Find where the given text appears and provide that cell's center as [x, y] coordinate. 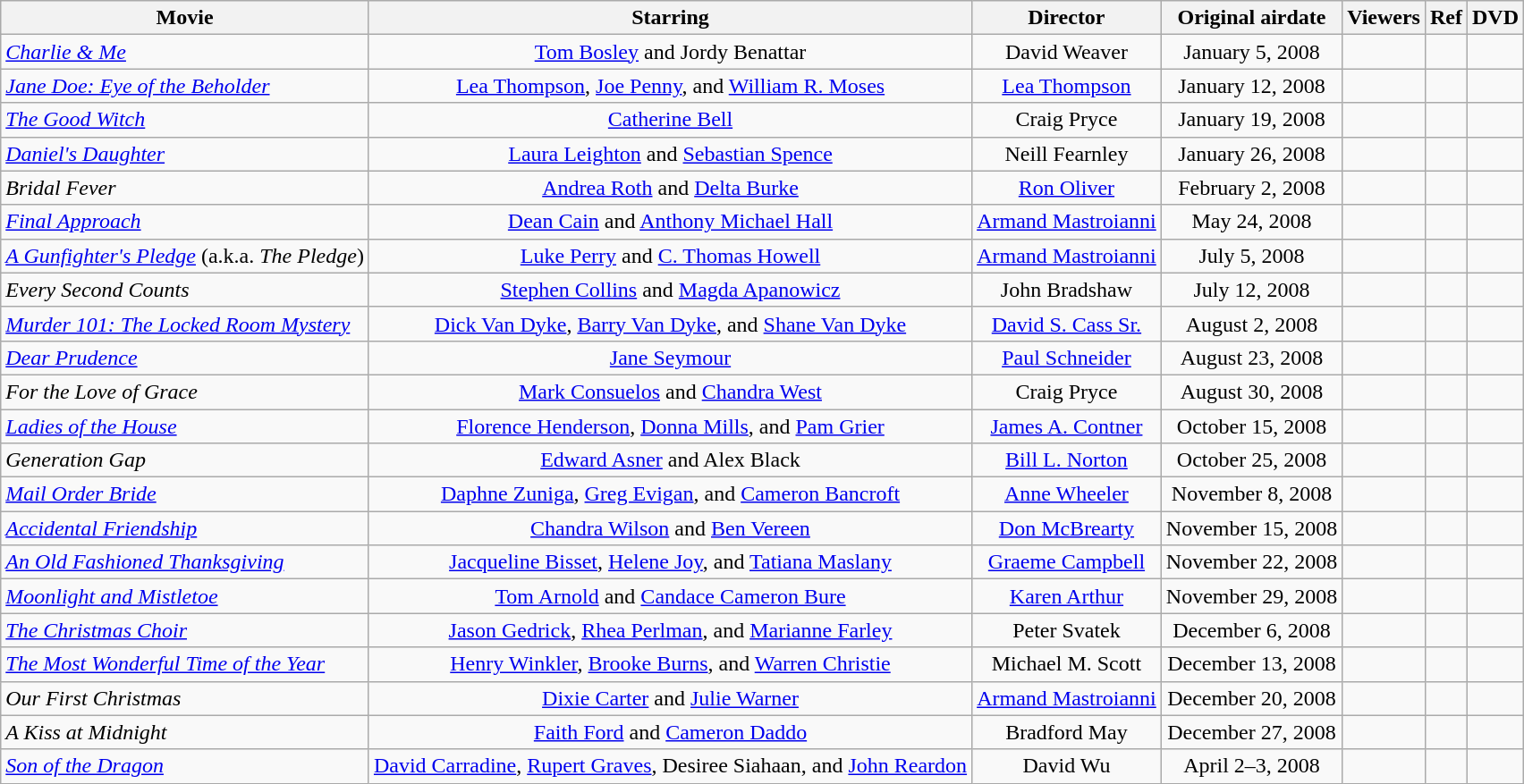
May 24, 2008 [1251, 222]
John Bradshaw [1067, 290]
Anne Wheeler [1067, 494]
Luke Perry and C. Thomas Howell [670, 256]
Lea Thompson [1067, 86]
October 15, 2008 [1251, 426]
October 25, 2008 [1251, 460]
December 6, 2008 [1251, 630]
Tom Bosley and Jordy Benattar [670, 52]
Catherine Bell [670, 120]
Karen Arthur [1067, 596]
Stephen Collins and Magda Apanowicz [670, 290]
Daniel's Daughter [185, 154]
January 5, 2008 [1251, 52]
Peter Svatek [1067, 630]
Bradford May [1067, 732]
Movie [185, 18]
January 12, 2008 [1251, 86]
December 13, 2008 [1251, 664]
December 27, 2008 [1251, 732]
Paul Schneider [1067, 358]
Edward Asner and Alex Black [670, 460]
Ron Oliver [1067, 188]
The Christmas Choir [185, 630]
November 22, 2008 [1251, 562]
July 12, 2008 [1251, 290]
David Weaver [1067, 52]
Our First Christmas [185, 698]
The Good Witch [185, 120]
Neill Fearnley [1067, 154]
Moonlight and Mistletoe [185, 596]
Jason Gedrick, Rhea Perlman, and Marianne Farley [670, 630]
Don McBrearty [1067, 528]
DVD [1495, 18]
Bridal Fever [185, 188]
Generation Gap [185, 460]
Henry Winkler, Brooke Burns, and Warren Christie [670, 664]
November 15, 2008 [1251, 528]
A Kiss at Midnight [185, 732]
Accidental Friendship [185, 528]
David S. Cass Sr. [1067, 324]
Dear Prudence [185, 358]
November 8, 2008 [1251, 494]
Michael M. Scott [1067, 664]
Laura Leighton and Sebastian Spence [670, 154]
August 30, 2008 [1251, 392]
Murder 101: The Locked Room Mystery [185, 324]
Ladies of the House [185, 426]
Original airdate [1251, 18]
Mark Consuelos and Chandra West [670, 392]
Mail Order Bride [185, 494]
An Old Fashioned Thanksgiving [185, 562]
For the Love of Grace [185, 392]
August 23, 2008 [1251, 358]
Ref [1445, 18]
Dixie Carter and Julie Warner [670, 698]
Director [1067, 18]
Daphne Zuniga, Greg Evigan, and Cameron Bancroft [670, 494]
January 26, 2008 [1251, 154]
Every Second Counts [185, 290]
July 5, 2008 [1251, 256]
Andrea Roth and Delta Burke [670, 188]
David Wu [1067, 766]
Jane Seymour [670, 358]
February 2, 2008 [1251, 188]
Charlie & Me [185, 52]
A Gunfighter's Pledge (a.k.a. The Pledge) [185, 256]
James A. Contner [1067, 426]
April 2–3, 2008 [1251, 766]
Jane Doe: Eye of the Beholder [185, 86]
Son of the Dragon [185, 766]
Final Approach [185, 222]
Viewers [1384, 18]
November 29, 2008 [1251, 596]
Graeme Campbell [1067, 562]
Bill L. Norton [1067, 460]
Jacqueline Bisset, Helene Joy, and Tatiana Maslany [670, 562]
December 20, 2008 [1251, 698]
Lea Thompson, Joe Penny, and William R. Moses [670, 86]
David Carradine, Rupert Graves, Desiree Siahaan, and John Reardon [670, 766]
Dick Van Dyke, Barry Van Dyke, and Shane Van Dyke [670, 324]
January 19, 2008 [1251, 120]
Chandra Wilson and Ben Vereen [670, 528]
August 2, 2008 [1251, 324]
Florence Henderson, Donna Mills, and Pam Grier [670, 426]
Faith Ford and Cameron Daddo [670, 732]
Dean Cain and Anthony Michael Hall [670, 222]
Tom Arnold and Candace Cameron Bure [670, 596]
The Most Wonderful Time of the Year [185, 664]
Starring [670, 18]
